Identify which cell holds the provided text, then report its (X, Y) central coordinate. 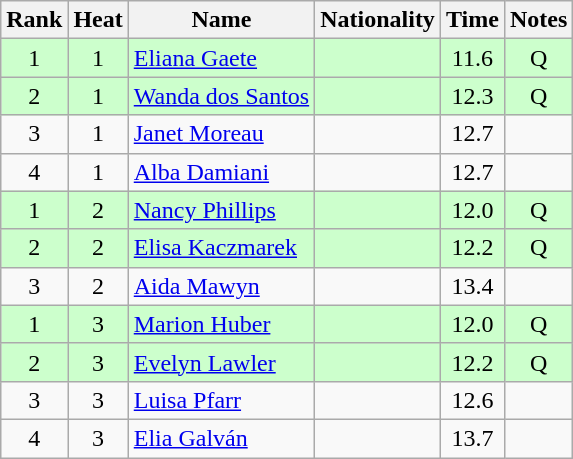
Luisa Pfarr (221, 400)
Eliana Gaete (221, 58)
Janet Moreau (221, 134)
Nationality (378, 20)
Elia Galván (221, 438)
Evelyn Lawler (221, 362)
Elisa Kaczmarek (221, 248)
Time (472, 20)
Rank (34, 20)
Wanda dos Santos (221, 96)
Aida Mawyn (221, 286)
Name (221, 20)
Heat (98, 20)
13.7 (472, 438)
13.4 (472, 286)
12.3 (472, 96)
Marion Huber (221, 324)
Notes (538, 20)
Alba Damiani (221, 172)
Nancy Phillips (221, 210)
11.6 (472, 58)
12.6 (472, 400)
